Return [X, Y] of the center of cell containing provided text 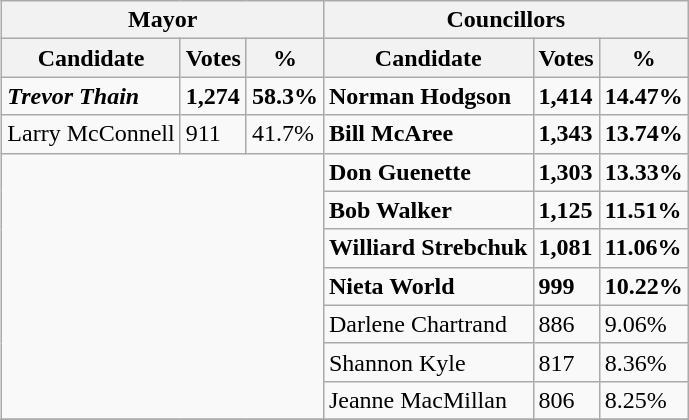
1,303 [566, 172]
Councillors [506, 20]
1,274 [213, 96]
817 [566, 362]
13.33% [644, 172]
911 [213, 134]
Williard Strebchuk [428, 248]
Shannon Kyle [428, 362]
41.7% [284, 134]
Bill McAree [428, 134]
11.06% [644, 248]
1,125 [566, 210]
999 [566, 286]
10.22% [644, 286]
1,081 [566, 248]
Don Guenette [428, 172]
886 [566, 324]
Darlene Chartrand [428, 324]
1,343 [566, 134]
9.06% [644, 324]
13.74% [644, 134]
1,414 [566, 96]
806 [566, 400]
14.47% [644, 96]
Nieta World [428, 286]
Larry McConnell [91, 134]
Norman Hodgson [428, 96]
Bob Walker [428, 210]
8.25% [644, 400]
8.36% [644, 362]
Mayor [163, 20]
58.3% [284, 96]
11.51% [644, 210]
Jeanne MacMillan [428, 400]
Trevor Thain [91, 96]
